Capture the cell that displays the provided text and extract its (X, Y) central coordinate. 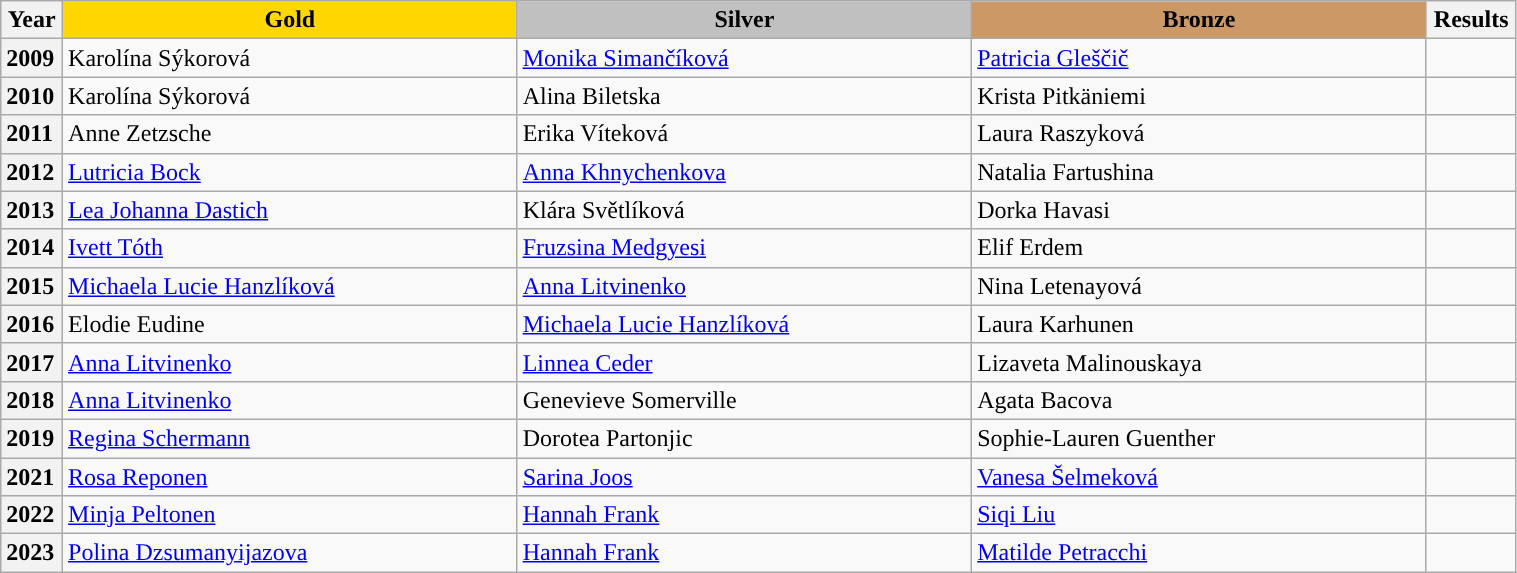
Anna Khnychenkova (744, 172)
Patricia Gleščič (1200, 58)
Elodie Eudine (290, 324)
Agata Bacova (1200, 400)
Silver (744, 20)
Polina Dzsumanyijazova (290, 553)
Dorotea Partonjic (744, 438)
2021 (32, 477)
2022 (32, 515)
Erika Víteková (744, 134)
Gold (290, 20)
2019 (32, 438)
Krista Pitkäniemi (1200, 96)
2011 (32, 134)
Anne Zetzsche (290, 134)
Bronze (1200, 20)
Genevieve Somerville (744, 400)
Sarina Joos (744, 477)
2012 (32, 172)
2009 (32, 58)
Natalia Fartushina (1200, 172)
Lutricia Bock (290, 172)
Laura Karhunen (1200, 324)
Linnea Ceder (744, 362)
Rosa Reponen (290, 477)
2014 (32, 248)
Ivett Tóth (290, 248)
2018 (32, 400)
2017 (32, 362)
Regina Schermann (290, 438)
2016 (32, 324)
Siqi Liu (1200, 515)
Elif Erdem (1200, 248)
Sophie-Lauren Guenther (1200, 438)
Lea Johanna Dastich (290, 210)
2015 (32, 286)
2013 (32, 210)
Matilde Petracchi (1200, 553)
Minja Peltonen (290, 515)
2023 (32, 553)
Lizaveta Malinouskaya (1200, 362)
Fruzsina Medgyesi (744, 248)
Year (32, 20)
2010 (32, 96)
Results (1471, 20)
Klára Světlíková (744, 210)
Dorka Havasi (1200, 210)
Alina Biletska (744, 96)
Nina Letenayová (1200, 286)
Laura Raszyková (1200, 134)
Monika Simančíková (744, 58)
Vanesa Šelmeková (1200, 477)
